Search for the cell housing the specified text and yield its [x, y] center coordinate. 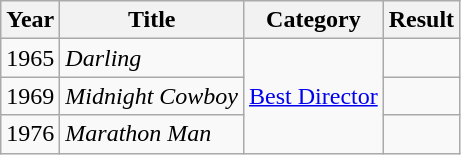
1969 [30, 96]
Category [314, 20]
Best Director [314, 96]
Darling [152, 58]
Year [30, 20]
Result [421, 20]
1976 [30, 134]
Marathon Man [152, 134]
1965 [30, 58]
Midnight Cowboy [152, 96]
Title [152, 20]
